From the cell containing the given text, extract its center point as [X, Y] coordinate. 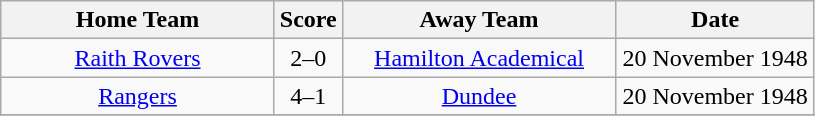
Date [716, 20]
2–0 [308, 58]
Raith Rovers [138, 58]
Home Team [138, 20]
Rangers [138, 96]
Away Team [479, 20]
Dundee [479, 96]
Score [308, 20]
Hamilton Academical [479, 58]
4–1 [308, 96]
